Return the [x, y] coordinate for the center point of the cell that contains the specified text.  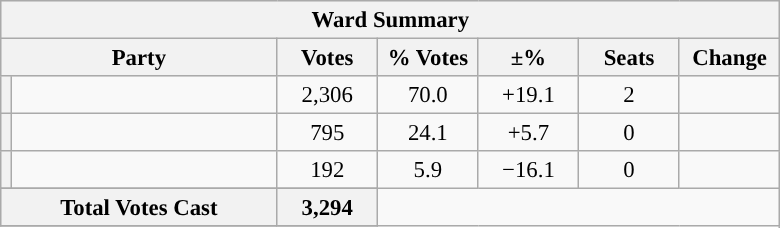
±% [528, 58]
192 [328, 170]
795 [328, 133]
Party [139, 58]
5.9 [428, 170]
24.1 [428, 133]
70.0 [428, 95]
+19.1 [528, 95]
Ward Summary [390, 20]
Change [730, 58]
2 [630, 95]
% Votes [428, 58]
Total Votes Cast [139, 208]
3,294 [328, 208]
Votes [328, 58]
Seats [630, 58]
2,306 [328, 95]
−16.1 [528, 170]
+5.7 [528, 133]
